Identify which cell holds the provided text, then report its [x, y] central coordinate. 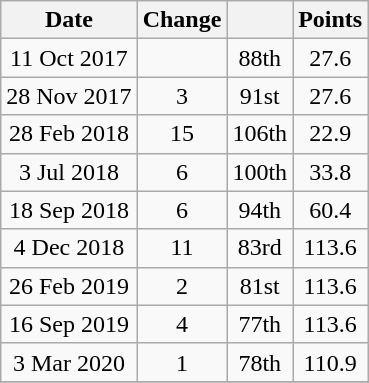
83rd [260, 248]
3 Jul 2018 [69, 172]
91st [260, 96]
4 [182, 324]
18 Sep 2018 [69, 210]
16 Sep 2019 [69, 324]
11 Oct 2017 [69, 58]
28 Nov 2017 [69, 96]
100th [260, 172]
106th [260, 134]
1 [182, 362]
Change [182, 20]
11 [182, 248]
3 [182, 96]
77th [260, 324]
3 Mar 2020 [69, 362]
15 [182, 134]
78th [260, 362]
94th [260, 210]
Date [69, 20]
28 Feb 2018 [69, 134]
22.9 [330, 134]
110.9 [330, 362]
33.8 [330, 172]
2 [182, 286]
26 Feb 2019 [69, 286]
88th [260, 58]
4 Dec 2018 [69, 248]
Points [330, 20]
81st [260, 286]
60.4 [330, 210]
